Determine the [X, Y] coordinate at the center of the cell enclosing the given text.  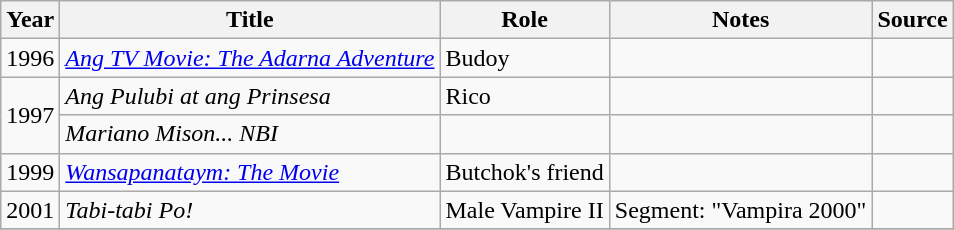
1997 [30, 115]
Role [524, 20]
Ang Pulubi at ang Prinsesa [250, 96]
1999 [30, 172]
Mariano Mison... NBI [250, 134]
Notes [740, 20]
Wansapanataym: The Movie [250, 172]
Ang TV Movie: The Adarna Adventure [250, 58]
Male Vampire II [524, 210]
Rico [524, 96]
Title [250, 20]
Source [912, 20]
Budoy [524, 58]
1996 [30, 58]
Year [30, 20]
Tabi-tabi Po! [250, 210]
2001 [30, 210]
Butchok's friend [524, 172]
Segment: "Vampira 2000" [740, 210]
